Output the [X, Y] coordinate of the center of the cell containing the given text.  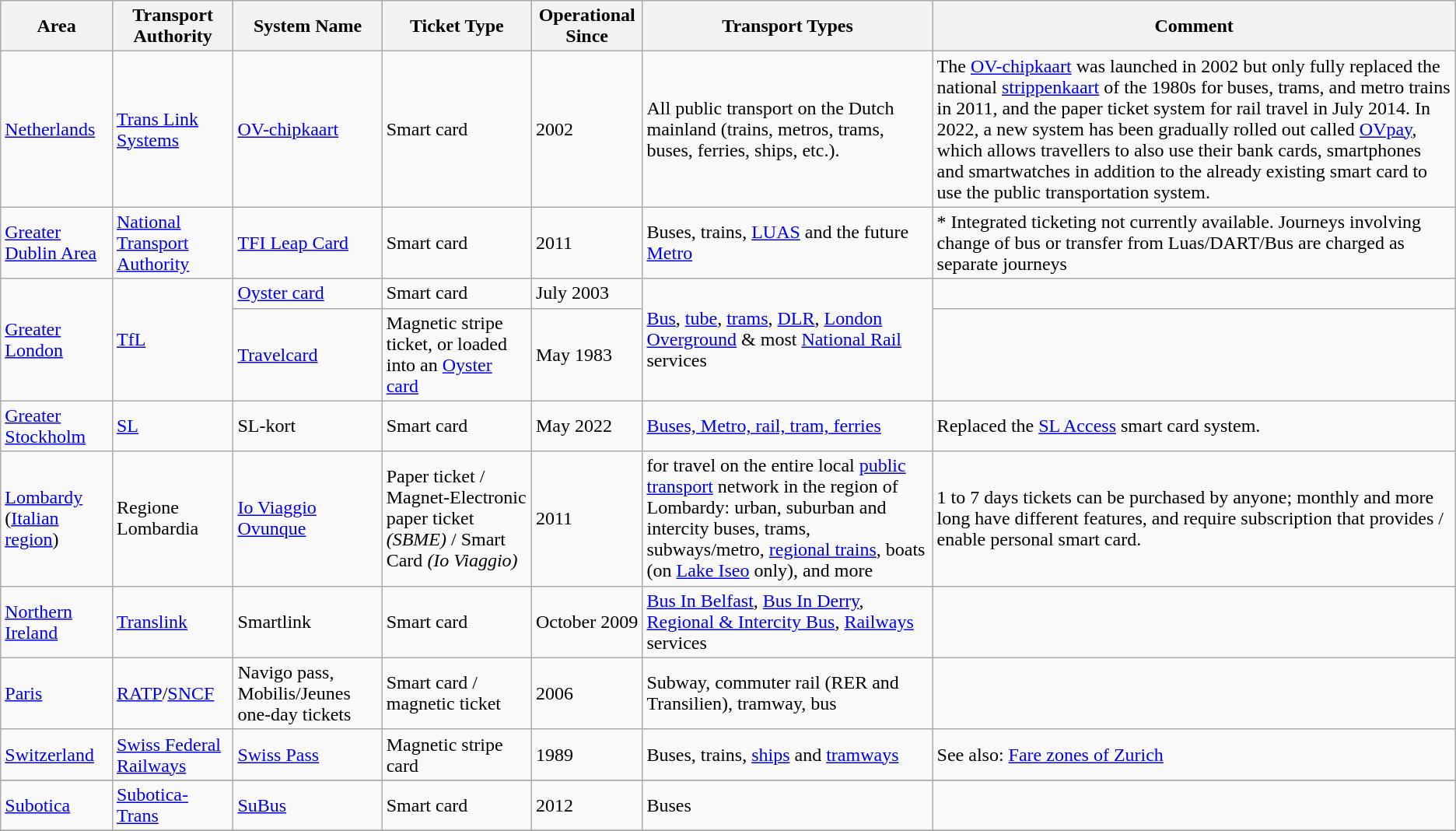
RATP/SNCF [173, 693]
Operational Since [586, 26]
TFI Leap Card [308, 243]
SL [173, 426]
Northern Ireland [57, 622]
* Integrated ticketing not currently available. Journeys involving change of bus or transfer from Luas/DART/Bus are charged as separate journeys [1194, 243]
October 2009 [586, 622]
Buses, trains, LUAS and the future Metro [787, 243]
2002 [586, 129]
OV-chipkaart [308, 129]
2012 [586, 805]
SuBus [308, 805]
Bus, tube, trams, DLR, London Overground & most National Rail services [787, 339]
Subotica-Trans [173, 805]
Smartlink [308, 622]
Netherlands [57, 129]
Swiss Federal Railways [173, 755]
All public transport on the Dutch mainland (trains, metros, trams, buses, ferries, ships, etc.). [787, 129]
Greater Stockholm [57, 426]
Translink [173, 622]
Area [57, 26]
Greater Dublin Area [57, 243]
Transport Types [787, 26]
Subway, commuter rail (RER and Transilien), tramway, bus [787, 693]
Magnetic stripe card [457, 755]
Navigo pass, Mobilis/Jeunes one-day tickets [308, 693]
TfL [173, 339]
See also: Fare zones of Zurich [1194, 755]
Paper ticket / Magnet-Electronic paper ticket (SBME) / Smart Card (Io Viaggio) [457, 518]
Trans Link Systems [173, 129]
Transport Authority [173, 26]
Bus In Belfast, Bus In Derry, Regional & Intercity Bus, Railways services [787, 622]
Io Viaggio Ovunque [308, 518]
2006 [586, 693]
Smart card / magnetic ticket [457, 693]
Regione Lombardia [173, 518]
Lombardy (Italian region) [57, 518]
Buses [787, 805]
Buses, trains, ships and tramways [787, 755]
SL-kort [308, 426]
May 1983 [586, 355]
Replaced the SL Access smart card system. [1194, 426]
Travelcard [308, 355]
Oyster card [308, 293]
Comment [1194, 26]
Greater London [57, 339]
Ticket Type [457, 26]
1989 [586, 755]
July 2003 [586, 293]
System Name [308, 26]
May 2022 [586, 426]
Subotica [57, 805]
Magnetic stripe ticket, or loaded into an Oyster card [457, 355]
Switzerland [57, 755]
Buses, Metro, rail, tram, ferries [787, 426]
Swiss Pass [308, 755]
Paris [57, 693]
National Transport Authority [173, 243]
